Determine the [x, y] coordinate at the center of the cell enclosing the given text.  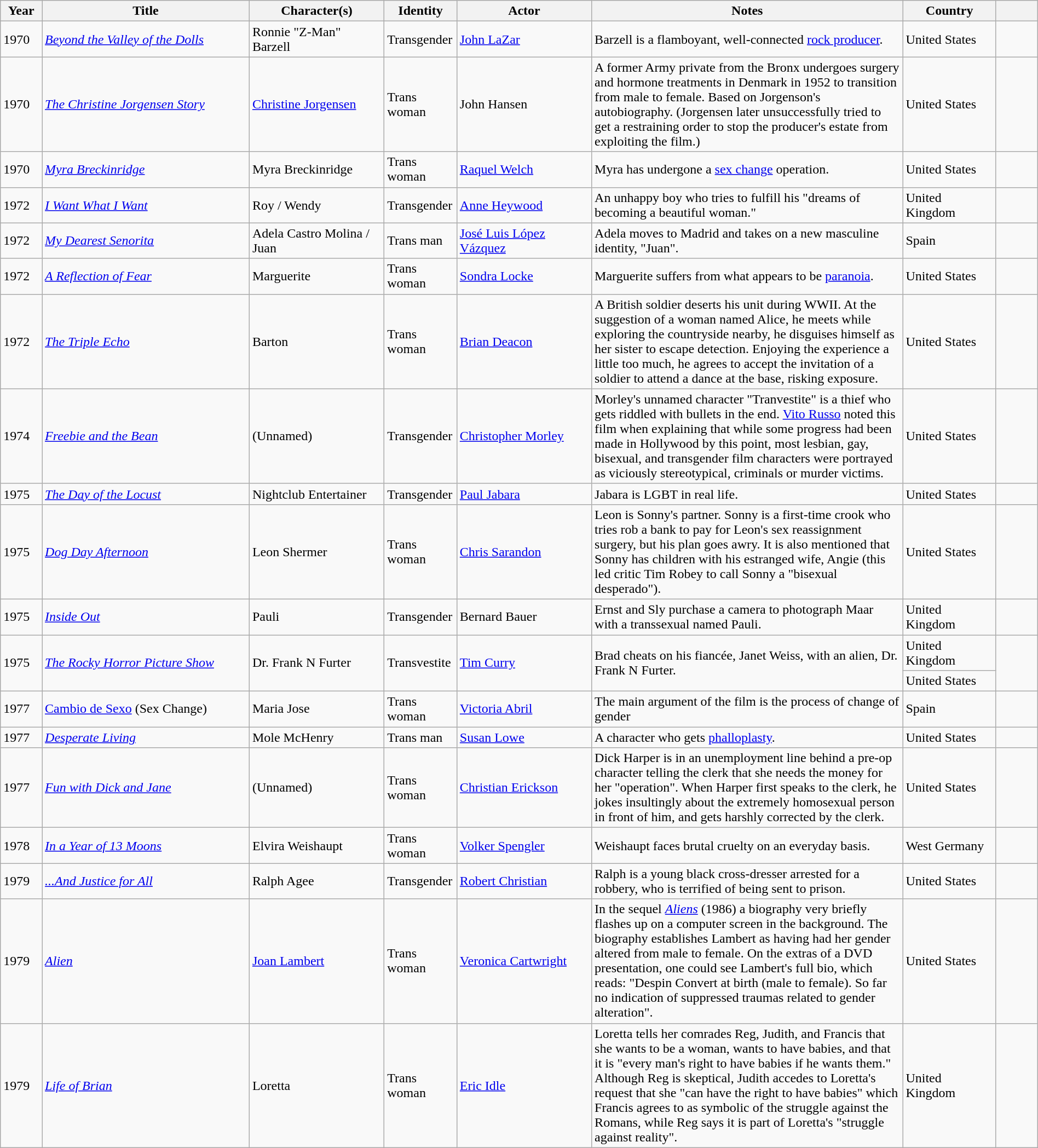
Alien [146, 961]
Veronica Cartwright [524, 961]
Tim Curry [524, 664]
My Dearest Senorita [146, 241]
Marguerite [316, 276]
Desperate Living [146, 737]
Susan Lowe [524, 737]
Leon Shermer [316, 552]
Dr. Frank N Furter [316, 664]
Adela moves to Madrid and takes on a new masculine identity, "Juan". [747, 241]
Identity [420, 11]
The main argument of the film is the process of change of gender [747, 709]
Jabara is LGBT in real life. [747, 494]
A Reflection of Fear [146, 276]
A character who gets phalloplasty. [747, 737]
Ronnie "Z-Man" Barzell [316, 39]
Joan Lambert [316, 961]
Myra has undergone a sex change operation. [747, 170]
In a Year of 13 Moons [146, 845]
Marguerite suffers from what appears to be paranoia. [747, 276]
Anne Heywood [524, 205]
West Germany [949, 845]
Roy / Wendy [316, 205]
Raquel Welch [524, 170]
Brad cheats on his fiancée, Janet Weiss, with an alien, Dr. Frank N Furter. [747, 664]
1978 [21, 845]
Christopher Morley [524, 436]
Maria Jose [316, 709]
1974 [21, 436]
John LaZar [524, 39]
Barton [316, 342]
The Christine Jorgensen Story [146, 104]
Eric Idle [524, 1085]
Ernst and Sly purchase a camera to photograph Maar with a transsexual named Pauli. [747, 616]
Cambio de Sexo (Sex Change) [146, 709]
Actor [524, 11]
Christine Jorgensen [316, 104]
The Day of the Locust [146, 494]
Inside Out [146, 616]
Pauli [316, 616]
Title [146, 11]
Adela Castro Molina / Juan [316, 241]
Christian Erickson [524, 788]
Paul Jabara [524, 494]
Bernard Bauer [524, 616]
John Hansen [524, 104]
Freebie and the Bean [146, 436]
I Want What I Want [146, 205]
Sondra Locke [524, 276]
Beyond the Valley of the Dolls [146, 39]
Loretta [316, 1085]
Mole McHenry [316, 737]
Weishaupt faces brutal cruelty on an everyday basis. [747, 845]
The Rocky Horror Picture Show [146, 664]
...And Justice for All [146, 881]
Volker Spengler [524, 845]
Ralph Agee [316, 881]
Notes [747, 11]
Dog Day Afternoon [146, 552]
Victoria Abril [524, 709]
Character(s) [316, 11]
An unhappy boy who tries to fulfill his "dreams of becoming a beautiful woman." [747, 205]
Robert Christian [524, 881]
Country [949, 11]
Nightclub Entertainer [316, 494]
Elvira Weishaupt [316, 845]
Transvestite [420, 664]
Chris Sarandon [524, 552]
Brian Deacon [524, 342]
José Luis López Vázquez [524, 241]
Life of Brian [146, 1085]
Year [21, 11]
Barzell is a flamboyant, well-connected rock producer. [747, 39]
Ralph is a young black cross-dresser arrested for a robbery, who is terrified of being sent to prison. [747, 881]
The Triple Echo [146, 342]
Fun with Dick and Jane [146, 788]
